Identify which cell holds the provided text, then report its (x, y) central coordinate. 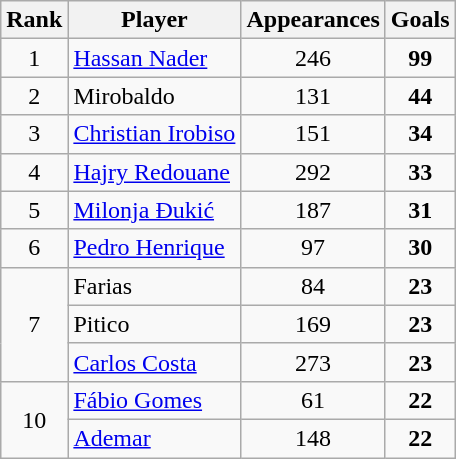
44 (420, 96)
2 (34, 96)
34 (420, 134)
61 (313, 400)
Christian Irobiso (154, 134)
Ademar (154, 438)
273 (313, 362)
169 (313, 324)
1 (34, 58)
Milonja Đukić (154, 210)
151 (313, 134)
Hassan Nader (154, 58)
Pitico (154, 324)
4 (34, 172)
97 (313, 248)
33 (420, 172)
Mirobaldo (154, 96)
Carlos Costa (154, 362)
131 (313, 96)
187 (313, 210)
84 (313, 286)
Appearances (313, 20)
30 (420, 248)
5 (34, 210)
6 (34, 248)
Goals (420, 20)
Farias (154, 286)
246 (313, 58)
10 (34, 419)
31 (420, 210)
7 (34, 324)
Fábio Gomes (154, 400)
Rank (34, 20)
Player (154, 20)
292 (313, 172)
Pedro Henrique (154, 248)
99 (420, 58)
3 (34, 134)
148 (313, 438)
Hajry Redouane (154, 172)
